Search for the cell housing the specified text and yield its [x, y] center coordinate. 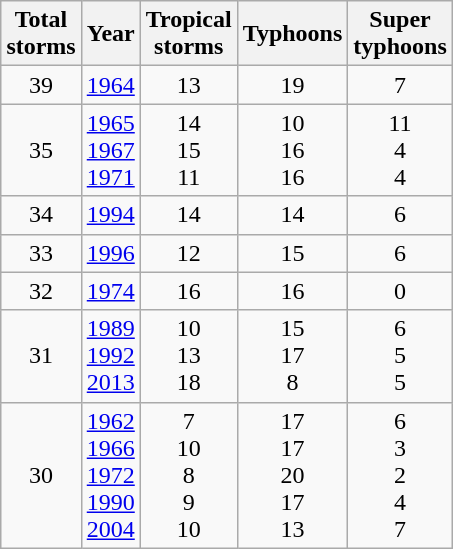
196519671971 [110, 150]
Totalstorms [41, 34]
1144 [400, 150]
0 [400, 291]
101318 [188, 356]
35 [41, 150]
15 [292, 253]
15178 [292, 356]
1974 [110, 291]
655 [400, 356]
101616 [292, 150]
19 [292, 85]
63247 [400, 475]
1994 [110, 215]
7 [400, 85]
198919922013 [110, 356]
1717201713 [292, 475]
Typhoons [292, 34]
Tropicalstorms [188, 34]
1996 [110, 253]
Supertyphoons [400, 34]
12 [188, 253]
7108910 [188, 475]
Year [110, 34]
13 [188, 85]
39 [41, 85]
30 [41, 475]
33 [41, 253]
32 [41, 291]
19621966197219902004 [110, 475]
141511 [188, 150]
31 [41, 356]
34 [41, 215]
1964 [110, 85]
